Extract the (x, y) coordinate from the center of the cell holding the provided text.  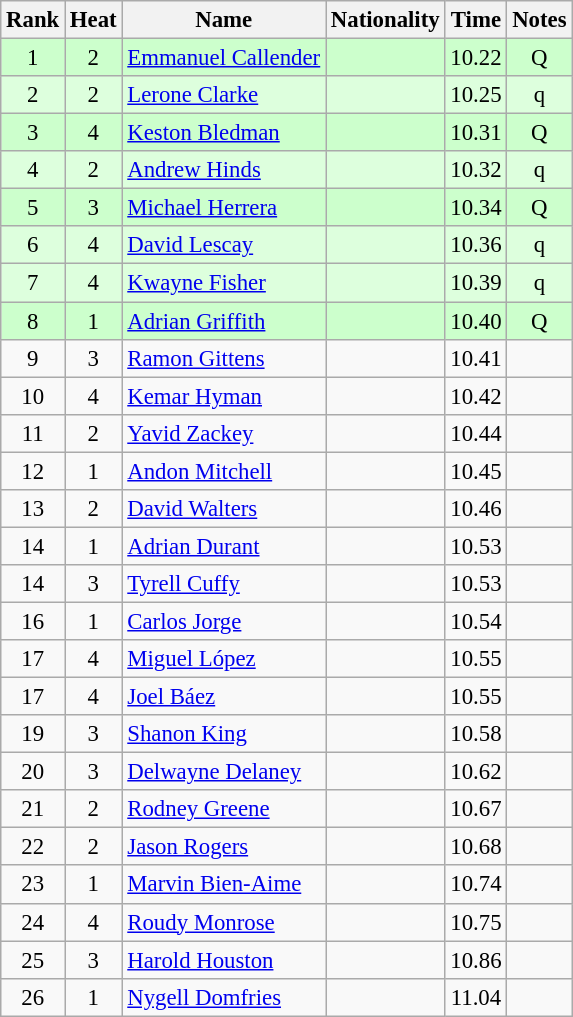
10.68 (476, 847)
6 (33, 245)
Michael Herrera (224, 208)
11.04 (476, 997)
10.86 (476, 960)
Carlos Jorge (224, 621)
Miguel López (224, 659)
10.44 (476, 433)
10.62 (476, 772)
Time (476, 20)
Andon Mitchell (224, 471)
David Lescay (224, 245)
Tyrell Cuffy (224, 584)
10.67 (476, 809)
10 (33, 396)
Notes (540, 20)
Roudy Monrose (224, 922)
Jason Rogers (224, 847)
10.75 (476, 922)
Nygell Domfries (224, 997)
25 (33, 960)
10.45 (476, 471)
Shanon King (224, 734)
9 (33, 358)
10.31 (476, 133)
Harold Houston (224, 960)
Rodney Greene (224, 809)
22 (33, 847)
10.42 (476, 396)
12 (33, 471)
5 (33, 208)
Rank (33, 20)
Yavid Zackey (224, 433)
13 (33, 509)
21 (33, 809)
Joel Báez (224, 697)
David Walters (224, 509)
26 (33, 997)
10.34 (476, 208)
10.74 (476, 885)
10.25 (476, 95)
10.46 (476, 509)
Name (224, 20)
10.41 (476, 358)
10.40 (476, 321)
Marvin Bien-Aime (224, 885)
Emmanuel Callender (224, 58)
Adrian Griffith (224, 321)
16 (33, 621)
Ramon Gittens (224, 358)
23 (33, 885)
Kwayne Fisher (224, 283)
Adrian Durant (224, 546)
10.58 (476, 734)
10.36 (476, 245)
11 (33, 433)
Nationality (386, 20)
10.22 (476, 58)
10.54 (476, 621)
Andrew Hinds (224, 170)
Kemar Hyman (224, 396)
7 (33, 283)
Lerone Clarke (224, 95)
Delwayne Delaney (224, 772)
19 (33, 734)
Keston Bledman (224, 133)
24 (33, 922)
20 (33, 772)
10.32 (476, 170)
Heat (94, 20)
8 (33, 321)
10.39 (476, 283)
